Extract the [X, Y] coordinate from the center of the cell holding the provided text.  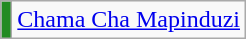
Chama Cha Mapinduzi [129, 20]
